Capture the cell that displays the provided text and extract its [X, Y] central coordinate. 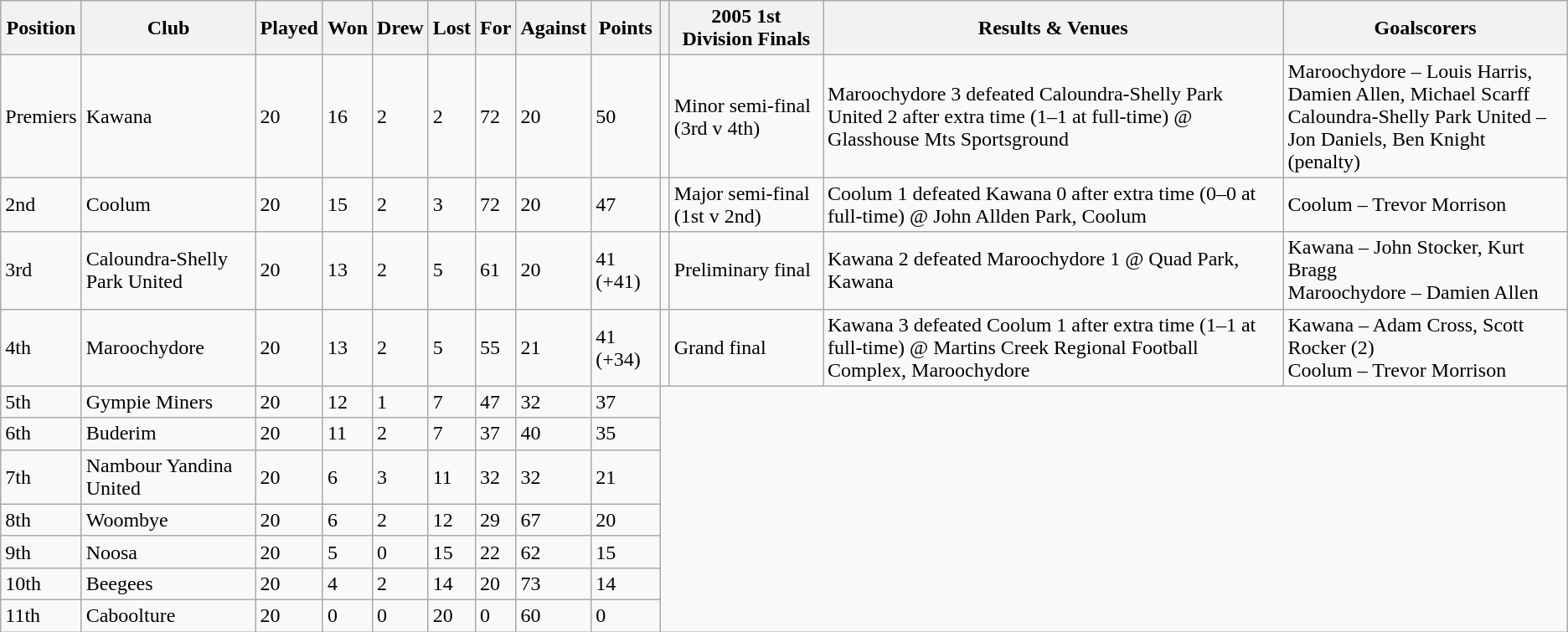
5th [41, 402]
4th [41, 347]
50 [626, 116]
67 [554, 520]
10th [41, 583]
Maroochydore – Louis Harris, Damien Allen, Michael ScarffCaloundra-Shelly Park United – Jon Daniels, Ben Knight (penalty) [1426, 116]
Caloundra-Shelly Park United [168, 270]
For [496, 28]
Won [347, 28]
Maroochydore 3 defeated Caloundra-Shelly Park United 2 after extra time (1–1 at full-time) @ Glasshouse Mts Sportsground [1054, 116]
22 [496, 552]
Kawana 3 defeated Coolum 1 after extra time (1–1 at full-time) @ Martins Creek Regional Football Complex, Maroochydore [1054, 347]
11th [41, 615]
9th [41, 552]
60 [554, 615]
6th [41, 434]
Results & Venues [1054, 28]
Nambour Yandina United [168, 477]
Club [168, 28]
Buderim [168, 434]
7th [41, 477]
1 [400, 402]
41 (+41) [626, 270]
Lost [451, 28]
Caboolture [168, 615]
Maroochydore [168, 347]
Premiers [41, 116]
Preliminary final [745, 270]
Played [289, 28]
8th [41, 520]
Goalscorers [1426, 28]
61 [496, 270]
Grand final [745, 347]
Kawana – John Stocker, Kurt BraggMaroochydore – Damien Allen [1426, 270]
Beegees [168, 583]
35 [626, 434]
Noosa [168, 552]
40 [554, 434]
Major semi-final (1st v 2nd) [745, 204]
41 (+34) [626, 347]
2nd [41, 204]
Kawana – Adam Cross, Scott Rocker (2)Coolum – Trevor Morrison [1426, 347]
Kawana 2 defeated Maroochydore 1 @ Quad Park, Kawana [1054, 270]
73 [554, 583]
Drew [400, 28]
Kawana [168, 116]
29 [496, 520]
Gympie Miners [168, 402]
Points [626, 28]
Coolum – Trevor Morrison [1426, 204]
Coolum 1 defeated Kawana 0 after extra time (0–0 at full-time) @ John Allden Park, Coolum [1054, 204]
2005 1st Division Finals [745, 28]
4 [347, 583]
55 [496, 347]
Position [41, 28]
16 [347, 116]
Minor semi-final (3rd v 4th) [745, 116]
62 [554, 552]
Woombye [168, 520]
Against [554, 28]
3rd [41, 270]
Coolum [168, 204]
